Return the [X, Y] coordinate for the center point of the cell that contains the specified text.  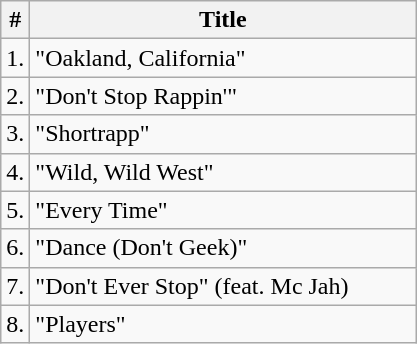
1. [16, 58]
# [16, 20]
3. [16, 134]
"Oakland, California" [223, 58]
5. [16, 210]
7. [16, 286]
"Shortrapp" [223, 134]
4. [16, 172]
"Players" [223, 324]
2. [16, 96]
Title [223, 20]
"Every Time" [223, 210]
"Wild, Wild West" [223, 172]
6. [16, 248]
"Don't Stop Rappin'" [223, 96]
8. [16, 324]
"Don't Ever Stop" (feat. Mc Jah) [223, 286]
"Dance (Don't Geek)" [223, 248]
